Scan for the cell matching the given text and deliver its [x, y] coordinate at center. 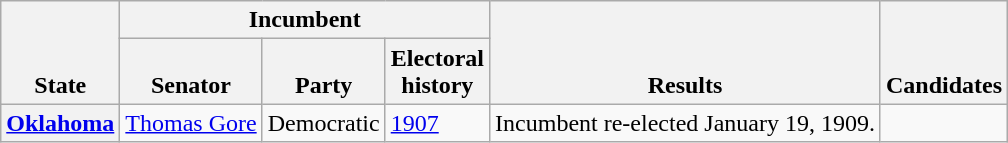
Thomas Gore [191, 123]
Results [686, 52]
1907 [437, 123]
Democratic [324, 123]
Electoralhistory [437, 72]
Party [324, 72]
Incumbent [305, 20]
Oklahoma [60, 123]
State [60, 52]
Senator [191, 72]
Candidates [944, 52]
Incumbent re-elected January 19, 1909. [686, 123]
